For the text-containing cell, return its midpoint in (x, y) coordinate format. 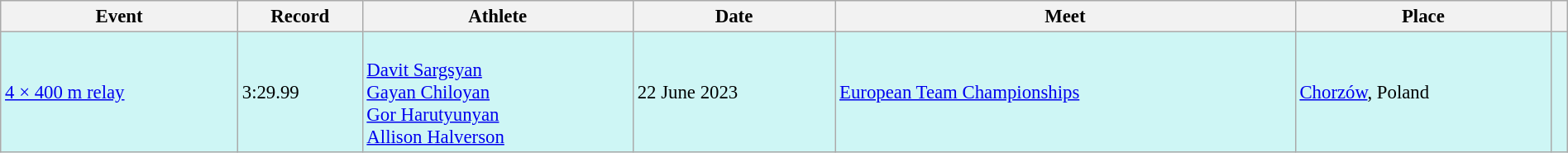
Place (1422, 17)
Record (299, 17)
Meet (1065, 17)
3:29.99 (299, 93)
Chorzów, Poland (1422, 93)
Davit SargsyanGayan ChiloyanGor HarutyunyanAllison Halverson (498, 93)
Event (119, 17)
Athlete (498, 17)
European Team Championships (1065, 93)
Date (734, 17)
22 June 2023 (734, 93)
4 × 400 m relay (119, 93)
